Return the (x, y) coordinate for the center point of the cell that contains the specified text.  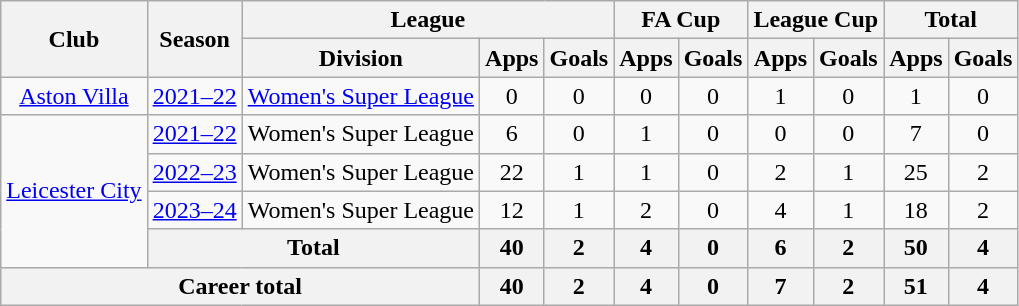
2022–23 (194, 172)
18 (916, 210)
Club (74, 39)
2023–24 (194, 210)
Division (360, 58)
Season (194, 39)
Career total (240, 286)
Aston Villa (74, 96)
51 (916, 286)
League Cup (816, 20)
25 (916, 172)
FA Cup (681, 20)
League (428, 20)
22 (512, 172)
50 (916, 248)
12 (512, 210)
Leicester City (74, 191)
